Return (x, y) of the center of cell containing provided text 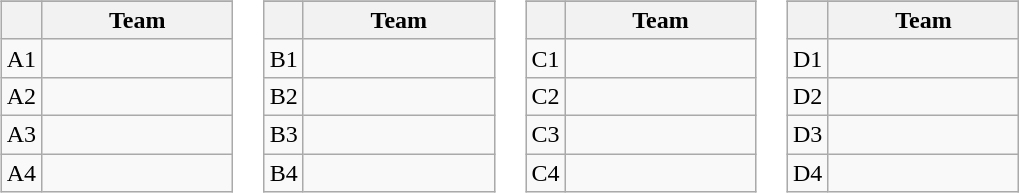
B3 (284, 134)
C4 (546, 173)
B1 (284, 58)
C2 (546, 96)
A1 (21, 58)
C3 (546, 134)
D2 (807, 96)
B2 (284, 96)
A2 (21, 96)
D4 (807, 173)
D1 (807, 58)
D3 (807, 134)
A3 (21, 134)
A4 (21, 173)
C1 (546, 58)
B4 (284, 173)
